Search for the cell housing the specified text and yield its [x, y] center coordinate. 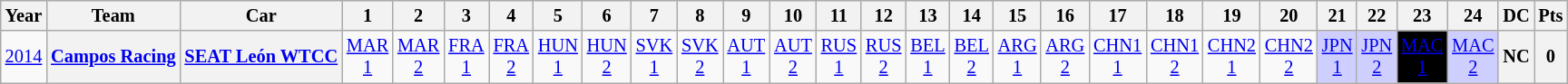
FRA2 [512, 57]
CHN11 [1118, 57]
2014 [24, 57]
9 [747, 15]
3 [466, 15]
CHN21 [1232, 57]
14 [972, 15]
12 [884, 15]
BEL1 [927, 57]
7 [654, 15]
BEL2 [972, 57]
SEAT León WTCC [260, 57]
15 [1018, 15]
18 [1174, 15]
19 [1232, 15]
ARG2 [1065, 57]
0 [1550, 57]
Campos Racing [113, 57]
ARG1 [1018, 57]
SVK2 [700, 57]
16 [1065, 15]
11 [838, 15]
SVK1 [654, 57]
21 [1338, 15]
RUS1 [838, 57]
JPN1 [1338, 57]
22 [1377, 15]
HUN2 [607, 57]
2 [418, 15]
MAC1 [1422, 57]
17 [1118, 15]
4 [512, 15]
CHN12 [1174, 57]
FRA1 [466, 57]
Pts [1550, 15]
20 [1289, 15]
HUN1 [558, 57]
RUS2 [884, 57]
8 [700, 15]
23 [1422, 15]
MAC2 [1473, 57]
Team [113, 15]
DC [1515, 15]
24 [1473, 15]
10 [793, 15]
AUT1 [747, 57]
MAR2 [418, 57]
Year [24, 15]
1 [367, 15]
Car [260, 15]
5 [558, 15]
6 [607, 15]
AUT2 [793, 57]
NC [1515, 57]
CHN22 [1289, 57]
13 [927, 15]
MAR1 [367, 57]
JPN2 [1377, 57]
